Search for the cell housing the specified text and yield its (x, y) center coordinate. 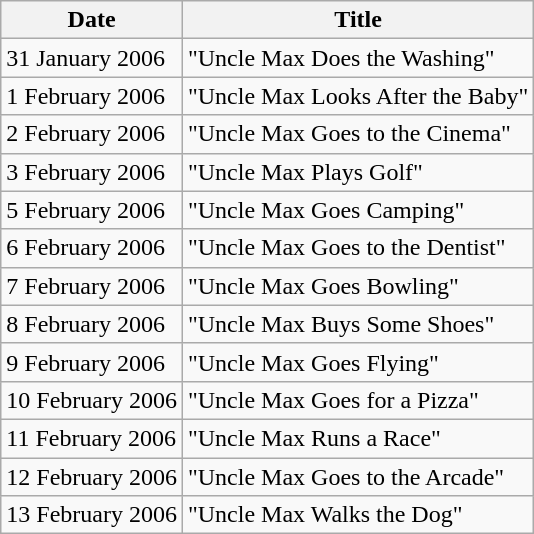
"Uncle Max Looks After the Baby" (358, 96)
11 February 2006 (92, 438)
Date (92, 20)
8 February 2006 (92, 324)
"Uncle Max Goes for a Pizza" (358, 400)
"Uncle Max Does the Washing" (358, 58)
"Uncle Max Goes to the Cinema" (358, 134)
"Uncle Max Walks the Dog" (358, 515)
"Uncle Max Goes to the Dentist" (358, 248)
"Uncle Max Goes Flying" (358, 362)
12 February 2006 (92, 477)
5 February 2006 (92, 210)
7 February 2006 (92, 286)
1 February 2006 (92, 96)
"Uncle Max Buys Some Shoes" (358, 324)
13 February 2006 (92, 515)
6 February 2006 (92, 248)
Title (358, 20)
31 January 2006 (92, 58)
"Uncle Max Goes to the Arcade" (358, 477)
"Uncle Max Runs a Race" (358, 438)
"Uncle Max Goes Camping" (358, 210)
2 February 2006 (92, 134)
"Uncle Max Plays Golf" (358, 172)
3 February 2006 (92, 172)
"Uncle Max Goes Bowling" (358, 286)
9 February 2006 (92, 362)
10 February 2006 (92, 400)
